Find where the given text appears and provide that cell's center as (x, y) coordinate. 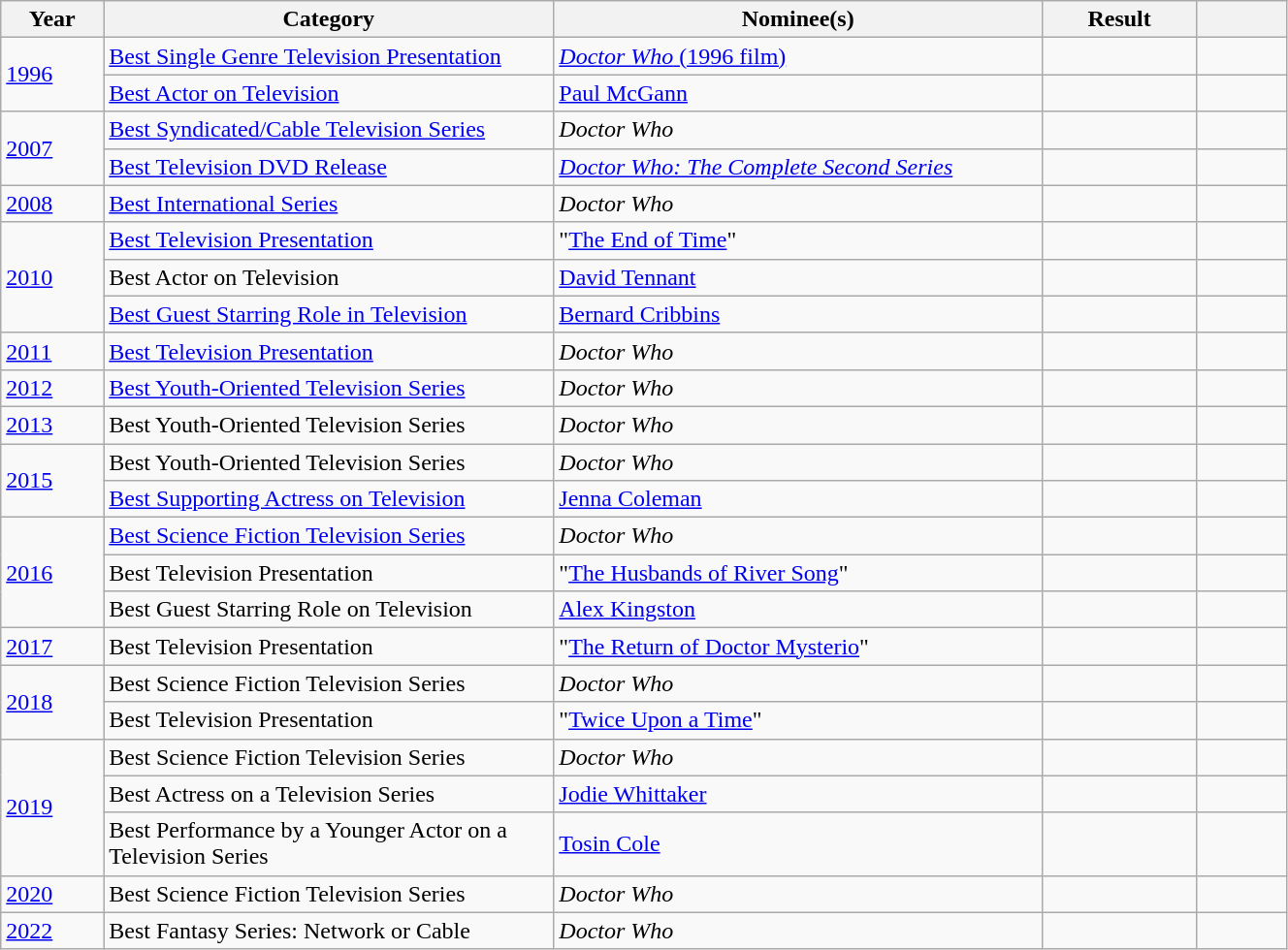
David Tennant (798, 277)
2020 (52, 894)
Tosin Cole (798, 843)
Best Performance by a Younger Actor on a Television Series (329, 843)
Category (329, 19)
2013 (52, 425)
"The Return of Doctor Mysterio" (798, 647)
2007 (52, 148)
Doctor Who (1996 film) (798, 56)
2016 (52, 573)
Year (52, 19)
2018 (52, 702)
Best Syndicated/Cable Television Series (329, 130)
Paul McGann (798, 93)
2010 (52, 277)
1996 (52, 75)
2012 (52, 388)
Best International Series (329, 204)
Nominee(s) (798, 19)
Bernard Cribbins (798, 314)
Result (1119, 19)
2008 (52, 204)
2017 (52, 647)
Best Guest Starring Role in Television (329, 314)
Alex Kingston (798, 610)
Best Fantasy Series: Network or Cable (329, 931)
Jodie Whittaker (798, 794)
Doctor Who: The Complete Second Series (798, 167)
2019 (52, 807)
Best Supporting Actress on Television (329, 499)
"The Husbands of River Song" (798, 573)
Best Single Genre Television Presentation (329, 56)
Best Guest Starring Role on Television (329, 610)
Best Actress on a Television Series (329, 794)
"The End of Time" (798, 240)
2015 (52, 481)
"Twice Upon a Time" (798, 720)
Jenna Coleman (798, 499)
2022 (52, 931)
Best Television DVD Release (329, 167)
2011 (52, 351)
